For the text-containing cell, return its midpoint in [x, y] coordinate format. 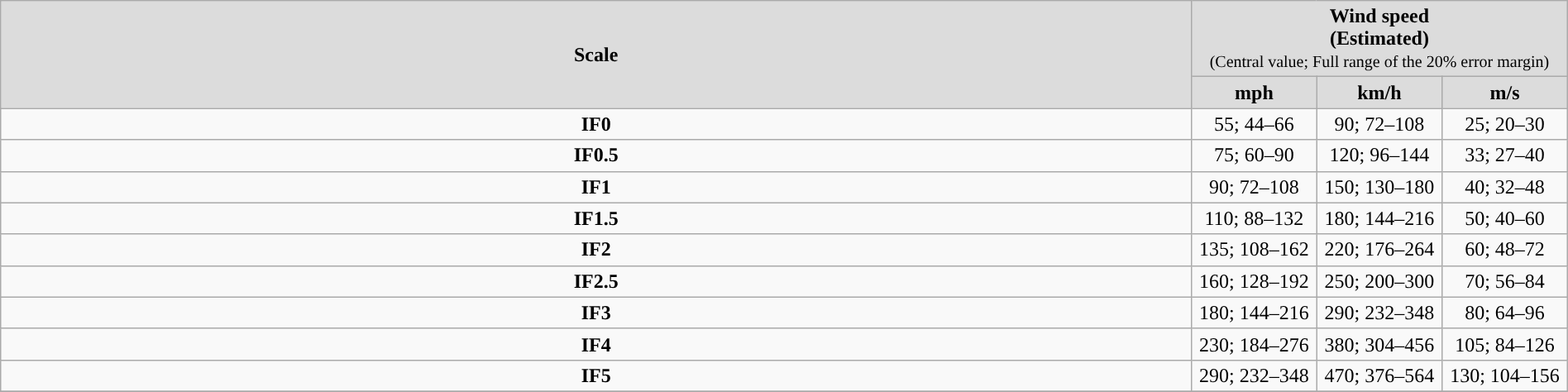
IF4 [596, 344]
IF0 [596, 124]
IF2 [596, 250]
470; 376–564 [1379, 375]
60; 48–72 [1505, 250]
130; 104–156 [1505, 375]
Scale [596, 55]
25; 20–30 [1505, 124]
70; 56–84 [1505, 281]
120; 96–144 [1379, 155]
250; 200–300 [1379, 281]
80; 64–96 [1505, 313]
230; 184–276 [1255, 344]
IF2.5 [596, 281]
IF1.5 [596, 218]
150; 130–180 [1379, 187]
mph [1255, 93]
IF5 [596, 375]
110; 88–132 [1255, 218]
135; 108–162 [1255, 250]
55; 44–66 [1255, 124]
160; 128–192 [1255, 281]
50; 40–60 [1505, 218]
IF3 [596, 313]
Wind speed(Estimated)(Central value; Full range of the 20% error margin) [1379, 39]
IF1 [596, 187]
IF0.5 [596, 155]
105; 84–126 [1505, 344]
33; 27–40 [1505, 155]
km/h [1379, 93]
m/s [1505, 93]
220; 176–264 [1379, 250]
75; 60–90 [1255, 155]
40; 32–48 [1505, 187]
380; 304–456 [1379, 344]
